Identify which cell holds the provided text, then report its (x, y) central coordinate. 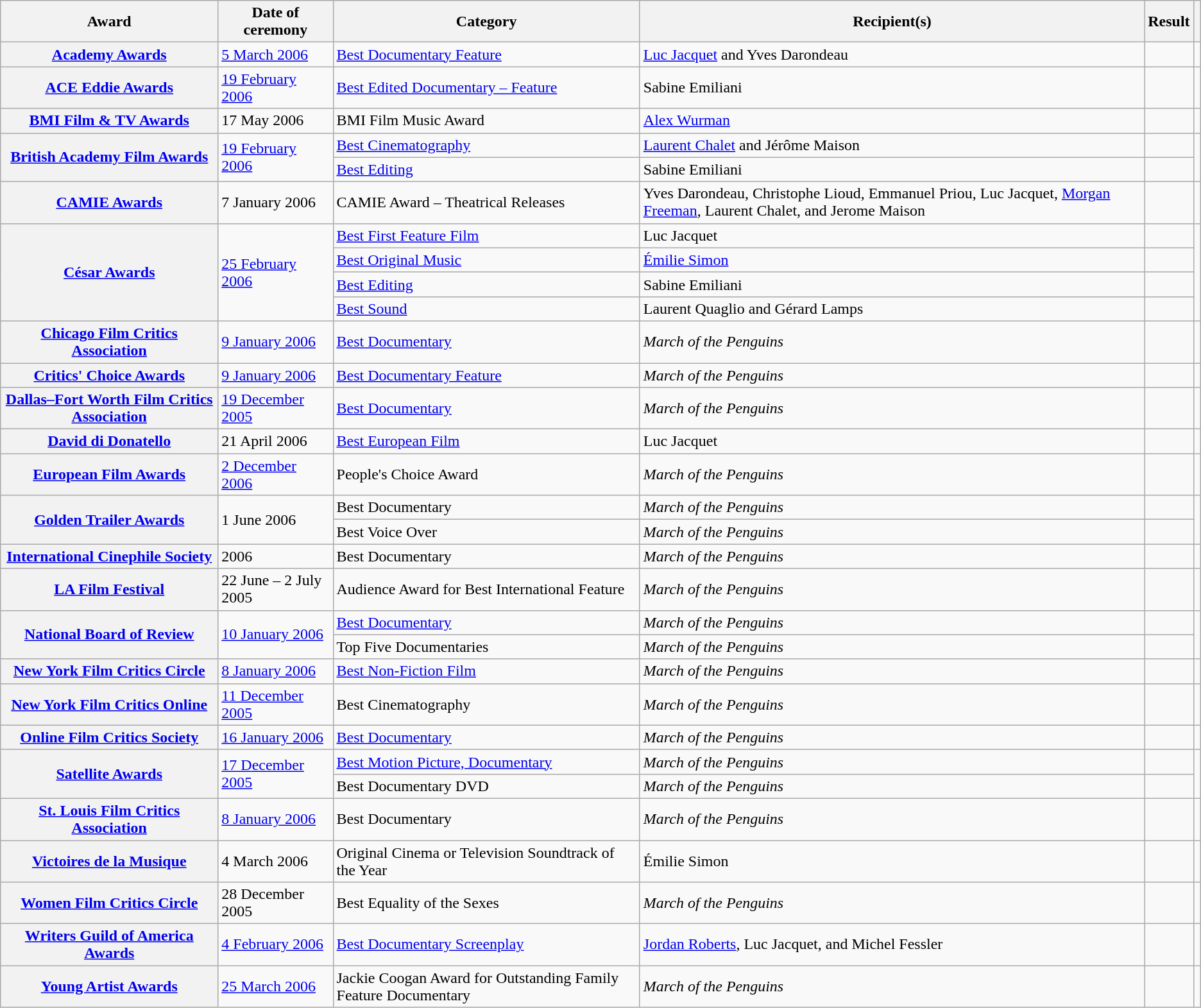
Best Original Music (486, 260)
British Academy Film Awards (109, 157)
Alex Wurman (892, 121)
Best Non-Fiction Film (486, 671)
David di Donatello (109, 441)
CAMIE Awards (109, 203)
Best Documentary DVD (486, 786)
Laurent Quaglio and Gérard Lamps (892, 309)
11 December 2005 (276, 705)
1 June 2006 (276, 520)
National Board of Review (109, 635)
Dallas–Fort Worth Film Critics Association (109, 408)
7 January 2006 (276, 203)
Best First Feature Film (486, 235)
César Awards (109, 272)
17 May 2006 (276, 121)
Academy Awards (109, 55)
BMI Film & TV Awards (109, 121)
Laurent Chalet and Jérôme Maison (892, 145)
Best Voice Over (486, 532)
BMI Film Music Award (486, 121)
28 December 2005 (276, 903)
Critics' Choice Awards (109, 375)
Date of ceremony (276, 22)
Satellite Awards (109, 774)
4 March 2006 (276, 861)
17 December 2005 (276, 774)
Category (486, 22)
19 December 2005 (276, 408)
25 February 2006 (276, 272)
Online Film Critics Society (109, 737)
Original Cinema or Television Soundtrack of the Year (486, 861)
Young Artist Awards (109, 987)
10 January 2006 (276, 635)
Victoires de la Musique (109, 861)
International Cinephile Society (109, 556)
Yves Darondeau, Christophe Lioud, Emmanuel Priou, Luc Jacquet, Morgan Freeman, Laurent Chalet, and Jerome Maison (892, 203)
Audience Award for Best International Feature (486, 589)
CAMIE Award – Theatrical Releases (486, 203)
Women Film Critics Circle (109, 903)
Best Sound (486, 309)
Best Equality of the Sexes (486, 903)
Jackie Coogan Award for Outstanding Family Feature Documentary (486, 987)
People's Choice Award (486, 475)
Luc Jacquet and Yves Darondeau (892, 55)
Best Documentary Screenplay (486, 944)
Writers Guild of America Awards (109, 944)
Best Motion Picture, Documentary (486, 762)
22 June – 2 July 2005 (276, 589)
ACE Eddie Awards (109, 87)
Best European Film (486, 441)
2 December 2006 (276, 475)
Jordan Roberts, Luc Jacquet, and Michel Fessler (892, 944)
Best Edited Documentary – Feature (486, 87)
2006 (276, 556)
16 January 2006 (276, 737)
Award (109, 22)
New York Film Critics Online (109, 705)
5 March 2006 (276, 55)
Recipient(s) (892, 22)
Top Five Documentaries (486, 647)
New York Film Critics Circle (109, 671)
25 March 2006 (276, 987)
Golden Trailer Awards (109, 520)
Chicago Film Critics Association (109, 341)
St. Louis Film Critics Association (109, 819)
Result (1169, 22)
LA Film Festival (109, 589)
European Film Awards (109, 475)
21 April 2006 (276, 441)
4 February 2006 (276, 944)
